Pinpoint the cell where the given text exists, returning its (x, y) midpoint coordinate. 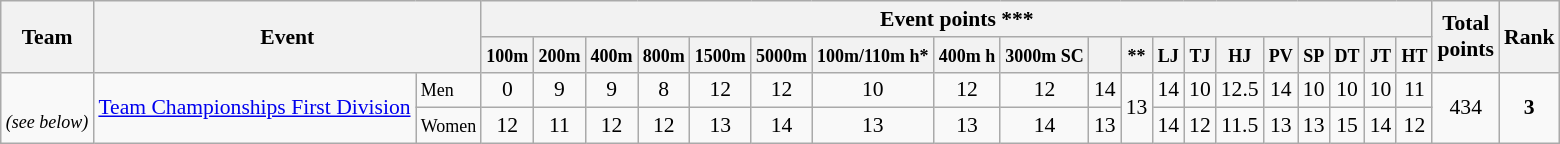
SP (1314, 55)
HJ (1240, 55)
HT (1414, 55)
Team (48, 36)
(see below) (48, 108)
** (1137, 55)
3 (1530, 108)
TJ (1200, 55)
JT (1381, 55)
Event points *** (956, 19)
Totalpoints (1466, 36)
0 (507, 90)
434 (1466, 108)
100m/110m h* (873, 55)
5000m (782, 55)
1500m (720, 55)
PV (1281, 55)
100m (507, 55)
11.5 (1240, 126)
Team Championships First Division (254, 108)
Event (287, 36)
12.5 (1240, 90)
800m (664, 55)
15 (1346, 126)
400m h (968, 55)
400m (611, 55)
8 (664, 90)
Women (449, 126)
Men (449, 90)
200m (559, 55)
3000m SC (1044, 55)
LJ (1168, 55)
DT (1346, 55)
Rank (1530, 36)
